Determine the (X, Y) coordinate at the center of the cell enclosing the given text.  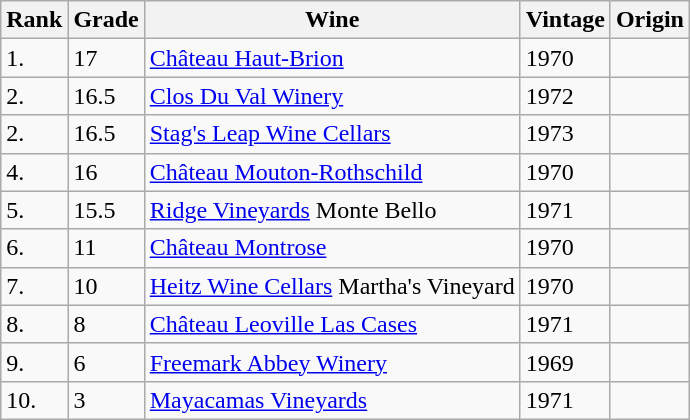
1969 (565, 362)
Château Leoville Las Cases (332, 324)
17 (106, 58)
Vintage (565, 20)
Ridge Vineyards Monte Bello (332, 210)
1972 (565, 96)
Freemark Abbey Winery (332, 362)
10 (106, 286)
Château Mouton-Rothschild (332, 172)
10. (34, 400)
Heitz Wine Cellars Martha's Vineyard (332, 286)
5. (34, 210)
1. (34, 58)
8 (106, 324)
Origin (650, 20)
4. (34, 172)
7. (34, 286)
Rank (34, 20)
Château Montrose (332, 248)
3 (106, 400)
Grade (106, 20)
15.5 (106, 210)
6 (106, 362)
8. (34, 324)
16 (106, 172)
6. (34, 248)
Château Haut-Brion (332, 58)
Clos Du Val Winery (332, 96)
Mayacamas Vineyards (332, 400)
1973 (565, 134)
Wine (332, 20)
Stag's Leap Wine Cellars (332, 134)
9. (34, 362)
11 (106, 248)
